Extract the (X, Y) coordinate from the center of the cell holding the provided text.  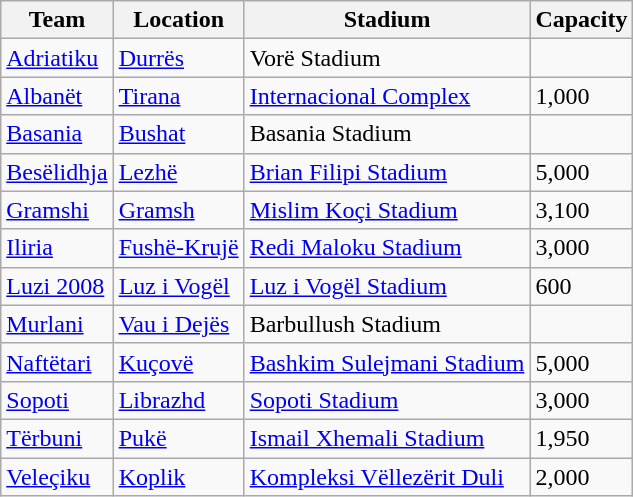
Albanët (57, 96)
Gramsh (178, 210)
Brian Filipi Stadium (387, 172)
Capacity (582, 20)
1,950 (582, 438)
2,000 (582, 477)
600 (582, 286)
Mislim Koçi Stadium (387, 210)
Kuçovë (178, 362)
Lezhë (178, 172)
Bashkim Sulejmani Stadium (387, 362)
Naftëtari (57, 362)
Internacional Complex (387, 96)
Besëlidhja (57, 172)
Redi Maloku Stadium (387, 248)
Vorë Stadium (387, 58)
Basania Stadium (387, 134)
Pukë (178, 438)
Tirana (178, 96)
Luz i Vogël Stadium (387, 286)
Veleçiku (57, 477)
Fushë-Krujë (178, 248)
Kompleksi Vëllezërit Duli (387, 477)
Sopoti (57, 400)
Tërbuni (57, 438)
1,000 (582, 96)
Team (57, 20)
Sopoti Stadium (387, 400)
Location (178, 20)
Librazhd (178, 400)
Koplik (178, 477)
Durrës (178, 58)
Vau i Dejës (178, 324)
Basania (57, 134)
Luz i Vogël (178, 286)
Stadium (387, 20)
Barbullush Stadium (387, 324)
Luzi 2008 (57, 286)
Murlani (57, 324)
3,100 (582, 210)
Ismail Xhemali Stadium (387, 438)
Gramshi (57, 210)
Adriatiku (57, 58)
Bushat (178, 134)
Iliria (57, 248)
